Return [X, Y] of the center of cell containing provided text 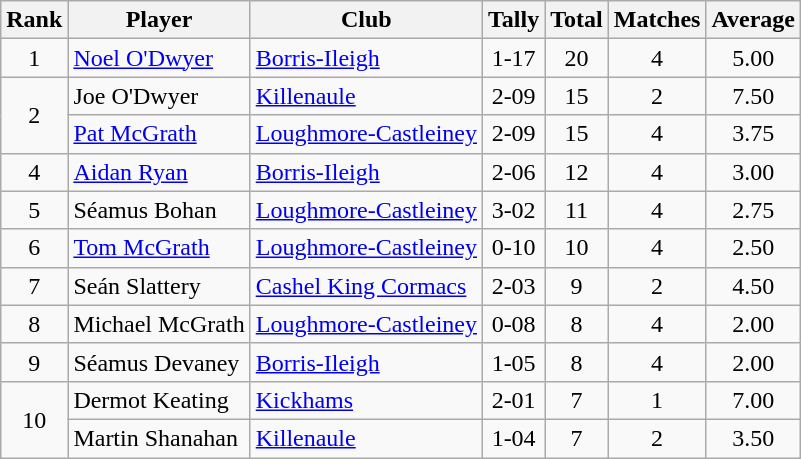
6 [34, 248]
Tally [514, 20]
Michael McGrath [159, 324]
4.50 [754, 286]
2.50 [754, 248]
20 [577, 58]
Club [366, 20]
Cashel King Cormacs [366, 286]
Séamus Devaney [159, 362]
3-02 [514, 210]
Pat McGrath [159, 134]
Noel O'Dwyer [159, 58]
1-17 [514, 58]
Average [754, 20]
Player [159, 20]
3.00 [754, 172]
2-03 [514, 286]
3.75 [754, 134]
3.50 [754, 438]
Martin Shanahan [159, 438]
Matches [657, 20]
Rank [34, 20]
5.00 [754, 58]
Dermot Keating [159, 400]
2.75 [754, 210]
Tom McGrath [159, 248]
1-05 [514, 362]
7.50 [754, 96]
Seán Slattery [159, 286]
5 [34, 210]
Joe O'Dwyer [159, 96]
12 [577, 172]
1-04 [514, 438]
Total [577, 20]
7.00 [754, 400]
0-08 [514, 324]
0-10 [514, 248]
2-06 [514, 172]
Séamus Bohan [159, 210]
Kickhams [366, 400]
11 [577, 210]
2-01 [514, 400]
Aidan Ryan [159, 172]
